From the cell containing the given text, extract its center point as [X, Y] coordinate. 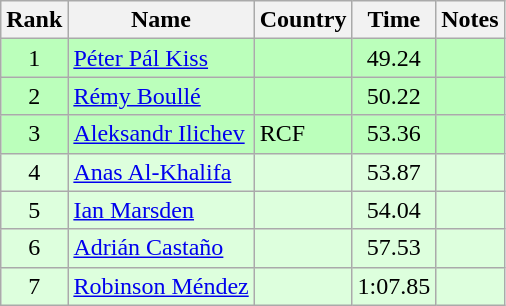
49.24 [394, 58]
54.04 [394, 210]
Péter Pál Kiss [161, 58]
Robinson Méndez [161, 286]
RCF [303, 134]
Notes [470, 20]
Adrián Castaño [161, 248]
1 [34, 58]
53.36 [394, 134]
Country [303, 20]
Anas Al-Khalifa [161, 172]
2 [34, 96]
5 [34, 210]
Rank [34, 20]
53.87 [394, 172]
3 [34, 134]
Rémy Boullé [161, 96]
7 [34, 286]
6 [34, 248]
Name [161, 20]
1:07.85 [394, 286]
Ian Marsden [161, 210]
50.22 [394, 96]
Time [394, 20]
57.53 [394, 248]
Aleksandr Ilichev [161, 134]
4 [34, 172]
